Detect which cell encompasses the target text, then output its [x, y] center coordinate. 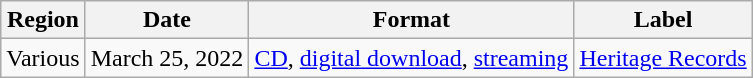
Date [167, 20]
Format [412, 20]
Heritage Records [663, 58]
Region [43, 20]
Label [663, 20]
Various [43, 58]
March 25, 2022 [167, 58]
CD, digital download, streaming [412, 58]
